From the cell containing the given text, extract its center point as [x, y] coordinate. 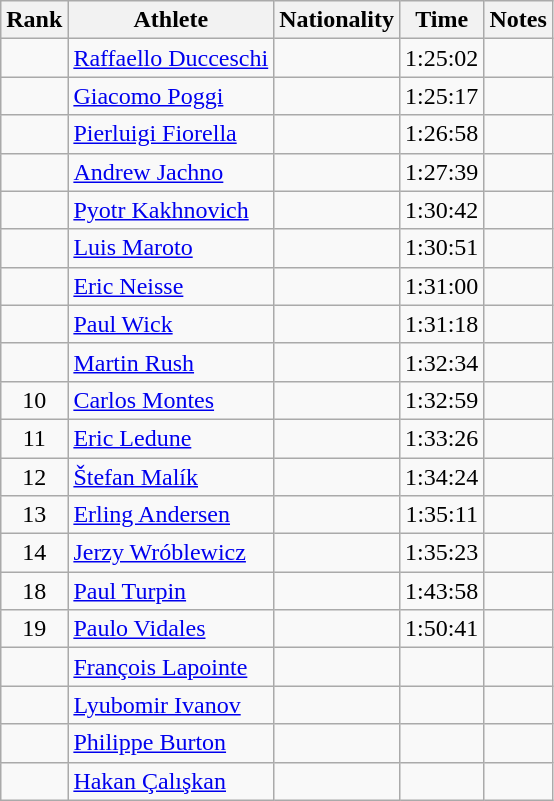
François Lapointe [171, 667]
1:31:18 [441, 324]
Pyotr Kakhnovich [171, 210]
Nationality [337, 20]
1:35:11 [441, 515]
Eric Neisse [171, 286]
1:25:17 [441, 96]
1:25:02 [441, 58]
Hakan Çalışkan [171, 781]
1:33:26 [441, 438]
1:50:41 [441, 629]
14 [34, 553]
1:43:58 [441, 591]
11 [34, 438]
1:32:59 [441, 400]
1:30:42 [441, 210]
Luis Maroto [171, 248]
Štefan Malík [171, 477]
1:32:34 [441, 362]
Giacomo Poggi [171, 96]
Notes [518, 20]
13 [34, 515]
12 [34, 477]
Paul Wick [171, 324]
Carlos Montes [171, 400]
1:27:39 [441, 172]
10 [34, 400]
Athlete [171, 20]
18 [34, 591]
Time [441, 20]
Pierluigi Fiorella [171, 134]
Martin Rush [171, 362]
1:34:24 [441, 477]
Raffaello Ducceschi [171, 58]
Paulo Vidales [171, 629]
Philippe Burton [171, 743]
Andrew Jachno [171, 172]
1:26:58 [441, 134]
1:31:00 [441, 286]
19 [34, 629]
Rank [34, 20]
Jerzy Wróblewicz [171, 553]
Paul Turpin [171, 591]
1:35:23 [441, 553]
Eric Ledune [171, 438]
Lyubomir Ivanov [171, 705]
1:30:51 [441, 248]
Erling Andersen [171, 515]
